Locate the cell with the specified text and output its [X, Y] center coordinate. 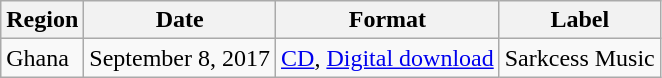
Format [388, 20]
Ghana [42, 58]
Region [42, 20]
CD, Digital download [388, 58]
Label [580, 20]
Sarkcess Music [580, 58]
September 8, 2017 [180, 58]
Date [180, 20]
